Pinpoint the cell where the given text exists, returning its (X, Y) midpoint coordinate. 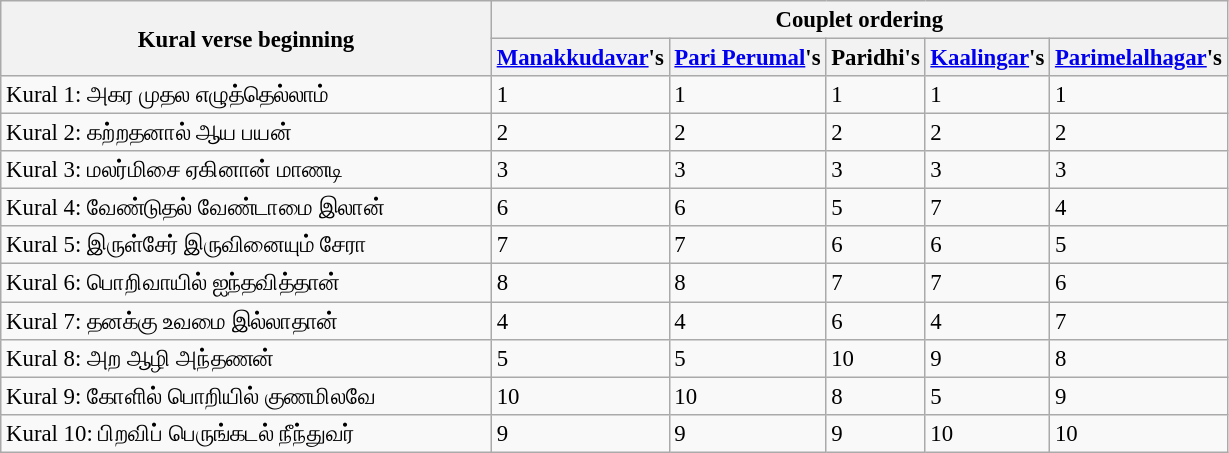
Kural 10: பிறவிப் பெருங்கடல் நீந்துவர் (246, 433)
Kural 1: அகர முதல எழுத்தெல்லாம் (246, 95)
Kural 2: கற்றதனால் ஆய பயன் (246, 133)
Kural 4: வேண்டுதல் வேண்டாமை இலான் (246, 208)
Couplet ordering (859, 20)
Kural 8: அற ஆழி அந்தணன் (246, 358)
Pari Perumal's (748, 58)
Parimelalhagar's (1139, 58)
Paridhi's (876, 58)
Kural 6: பொறிவாயில் ஐந்தவித்தான் (246, 283)
Kural 3: மலர்மிசை ஏகினான் மாணடி (246, 170)
Manakkudavar's (580, 58)
Kaalingar's (988, 58)
Kural 9: கோளில் பொறியில் குணமிலவே (246, 396)
Kural 7: தனக்கு உவமை இல்லாதான் (246, 321)
Kural 5: இருள்சேர் இருவினையும் சேரா (246, 245)
Kural verse beginning (246, 38)
